Return (x, y) of the center of cell containing provided text 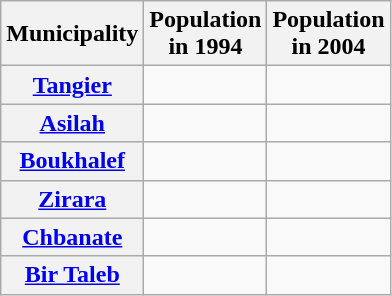
Populationin 1994 (206, 34)
Asilah (72, 123)
Municipality (72, 34)
Boukhalef (72, 161)
Populationin 2004 (328, 34)
Chbanate (72, 237)
Tangier (72, 85)
Bir Taleb (72, 275)
Zirara (72, 199)
